Find where the given text appears and provide that cell's center as [X, Y] coordinate. 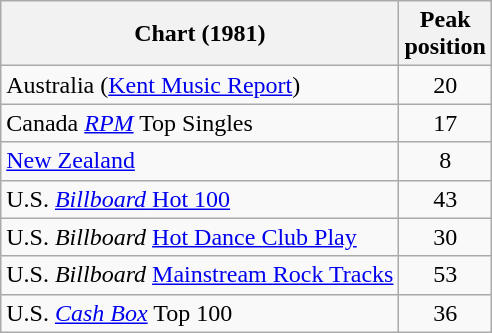
U.S. Billboard Hot 100 [200, 199]
17 [445, 123]
8 [445, 161]
U.S. Cash Box Top 100 [200, 313]
30 [445, 237]
Canada RPM Top Singles [200, 123]
20 [445, 85]
43 [445, 199]
36 [445, 313]
New Zealand [200, 161]
Australia (Kent Music Report) [200, 85]
U.S. Billboard Mainstream Rock Tracks [200, 275]
Peakposition [445, 34]
Chart (1981) [200, 34]
U.S. Billboard Hot Dance Club Play [200, 237]
53 [445, 275]
